Extract the (x, y) coordinate from the center of the cell holding the provided text.  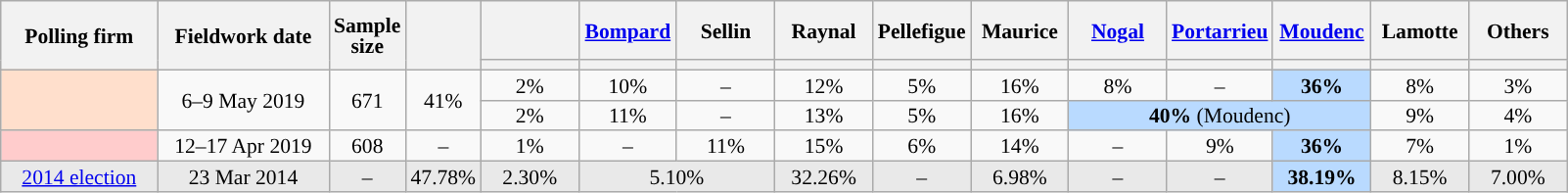
41% (442, 100)
40% (Moudenc) (1220, 116)
Nogal (1118, 30)
2014 election (79, 176)
Raynal (824, 30)
8.15% (1420, 176)
6–9 May 2019 (243, 100)
4% (1518, 116)
671 (367, 100)
12–17 Apr 2019 (243, 147)
7.00% (1518, 176)
3% (1518, 84)
Sellin (725, 30)
Samplesize (367, 35)
2.30% (530, 176)
13% (824, 116)
15% (824, 147)
10% (627, 84)
23 Mar 2014 (243, 176)
Fieldwork date (243, 35)
6% (922, 147)
12% (824, 84)
47.78% (442, 176)
38.19% (1321, 176)
Others (1518, 30)
Bompard (627, 30)
Lamotte (1420, 30)
608 (367, 147)
6.98% (1020, 176)
32.26% (824, 176)
Portarrieu (1220, 30)
7% (1420, 147)
Polling firm (79, 35)
Pellefigue (922, 30)
Maurice (1020, 30)
5.10% (676, 176)
14% (1020, 147)
Moudenc (1321, 30)
